Return the (x, y) coordinate for the center point of the cell that contains the specified text.  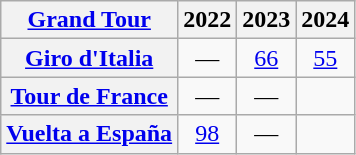
Vuelta a España (90, 134)
Grand Tour (90, 20)
66 (266, 58)
2023 (266, 20)
Tour de France (90, 96)
55 (326, 58)
Giro d'Italia (90, 58)
98 (208, 134)
2024 (326, 20)
2022 (208, 20)
